From the cell containing the given text, extract its center point as (x, y) coordinate. 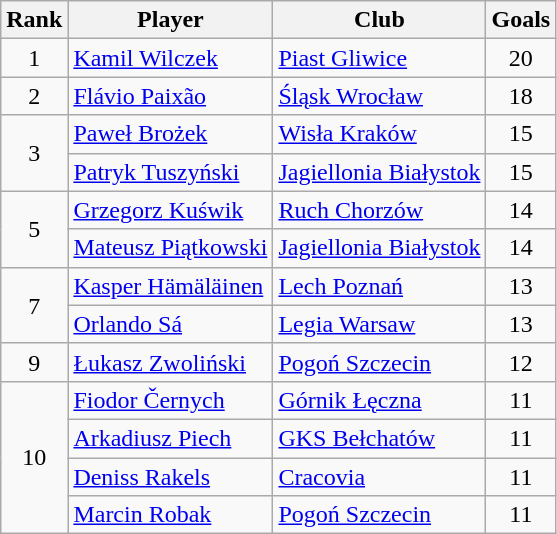
Flávio Paixão (170, 96)
Lech Poznań (380, 286)
12 (521, 362)
Kamil Wilczek (170, 58)
Piast Gliwice (380, 58)
Grzegorz Kuświk (170, 210)
GKS Bełchatów (380, 438)
10 (34, 457)
9 (34, 362)
Paweł Brożek (170, 134)
Club (380, 20)
Legia Warsaw (380, 324)
Cracovia (380, 477)
Player (170, 20)
20 (521, 58)
Marcin Robak (170, 515)
Patryk Tuszyński (170, 172)
Orlando Sá (170, 324)
1 (34, 58)
Arkadiusz Piech (170, 438)
Goals (521, 20)
Łukasz Zwoliński (170, 362)
Kasper Hämäläinen (170, 286)
Deniss Rakels (170, 477)
3 (34, 153)
18 (521, 96)
Ruch Chorzów (380, 210)
7 (34, 305)
Wisła Kraków (380, 134)
2 (34, 96)
5 (34, 229)
Śląsk Wrocław (380, 96)
Górnik Łęczna (380, 400)
Rank (34, 20)
Fiodor Černych (170, 400)
Mateusz Piątkowski (170, 248)
